Return the [X, Y] coordinate for the center point of the cell that contains the specified text.  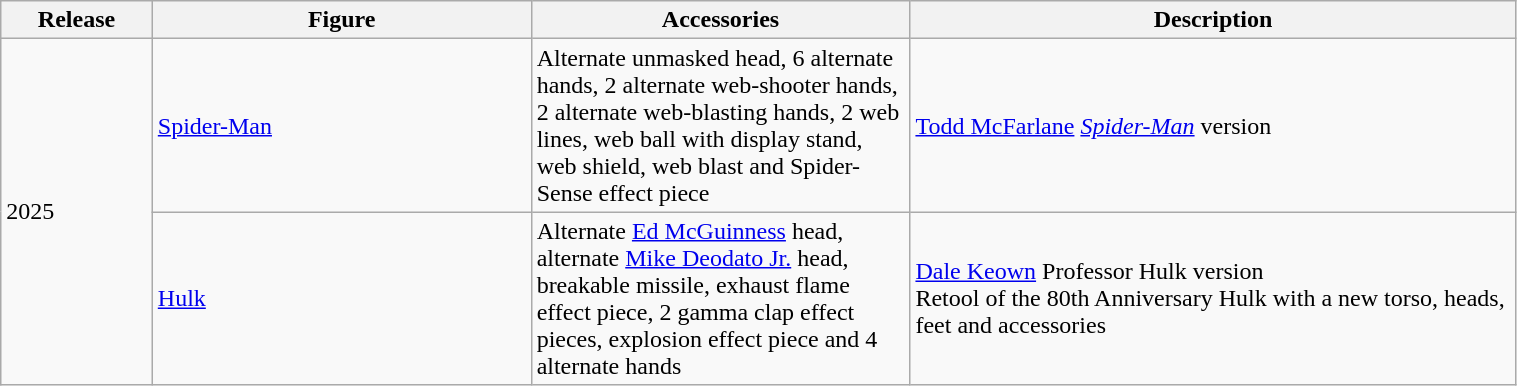
Description [1213, 20]
Todd McFarlane Spider-Man version [1213, 126]
2025 [77, 212]
Figure [342, 20]
Hulk [342, 298]
Spider-Man [342, 126]
Release [77, 20]
Accessories [720, 20]
Dale Keown Professor Hulk versionRetool of the 80th Anniversary Hulk with a new torso, heads, feet and accessories [1213, 298]
